Search for the cell housing the specified text and yield its [x, y] center coordinate. 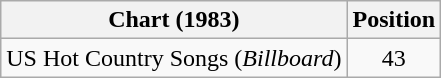
43 [394, 58]
Chart (1983) [174, 20]
Position [394, 20]
US Hot Country Songs (Billboard) [174, 58]
